Output the [x, y] coordinate of the center of the cell containing the given text.  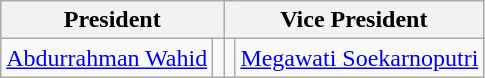
Vice President [354, 20]
Megawati Soekarnoputri [360, 58]
Abdurrahman Wahid [107, 58]
President [112, 20]
